Search for the cell housing the specified text and yield its (x, y) center coordinate. 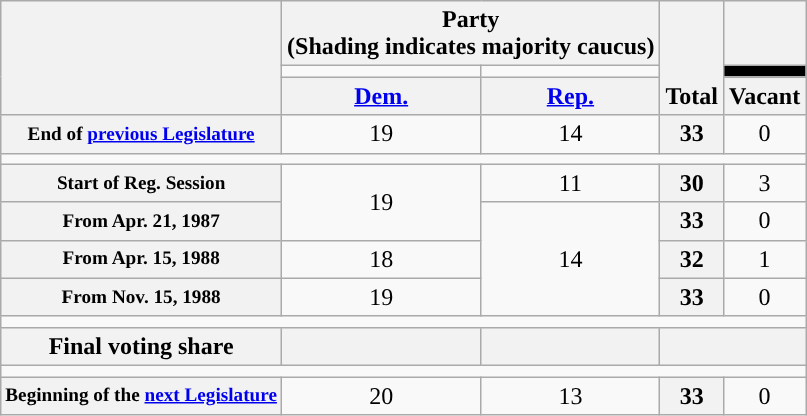
18 (382, 259)
End of previous Legislature (142, 134)
Vacant (764, 96)
Total (692, 58)
1 (764, 259)
Start of Reg. Session (142, 183)
13 (570, 395)
30 (692, 183)
Final voting share (142, 346)
11 (570, 183)
Rep. (570, 96)
20 (382, 395)
From Apr. 21, 1987 (142, 221)
Beginning of the next Legislature (142, 395)
32 (692, 259)
From Apr. 15, 1988 (142, 259)
Dem. (382, 96)
From Nov. 15, 1988 (142, 297)
3 (764, 183)
Party (Shading indicates majority caucus) (471, 34)
